Find where the given text appears and provide that cell's center as (x, y) coordinate. 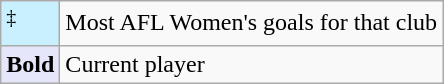
‡ (30, 24)
Most AFL Women's goals for that club (252, 24)
Bold (30, 64)
Current player (252, 64)
